From the cell containing the given text, extract its center point as (X, Y) coordinate. 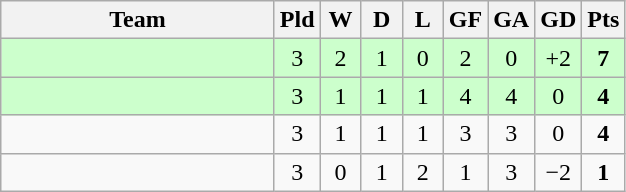
+2 (558, 58)
−2 (558, 172)
7 (604, 58)
Pts (604, 20)
GF (465, 20)
Pld (297, 20)
GD (558, 20)
Team (138, 20)
L (422, 20)
D (382, 20)
W (340, 20)
GA (512, 20)
